For the text-containing cell, return its midpoint in [x, y] coordinate format. 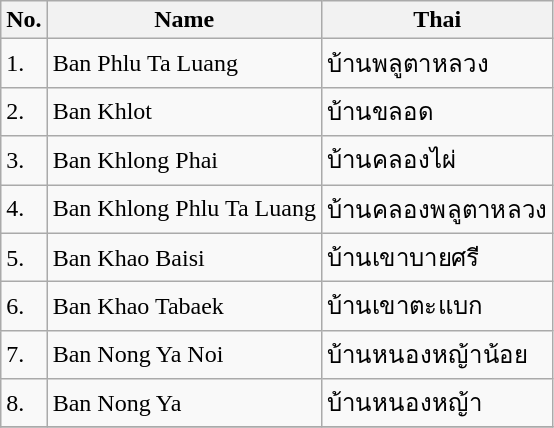
บ้านหนองหญ้า [437, 404]
7. [24, 354]
บ้านเขาตะแบก [437, 306]
3. [24, 160]
Thai [437, 20]
บ้านพลูตาหลวง [437, 64]
บ้านคลองไผ่ [437, 160]
Name [184, 20]
Ban Phlu Ta Luang [184, 64]
4. [24, 208]
2. [24, 112]
บ้านขลอด [437, 112]
5. [24, 258]
8. [24, 404]
1. [24, 64]
No. [24, 20]
Ban Khao Tabaek [184, 306]
Ban Nong Ya Noi [184, 354]
Ban Khlot [184, 112]
6. [24, 306]
บ้านคลองพลูตาหลวง [437, 208]
Ban Khlong Phlu Ta Luang [184, 208]
บ้านเขาบายศรี [437, 258]
Ban Khao Baisi [184, 258]
Ban Khlong Phai [184, 160]
Ban Nong Ya [184, 404]
บ้านหนองหญ้าน้อย [437, 354]
